Determine the [X, Y] coordinate at the center of the cell enclosing the given text.  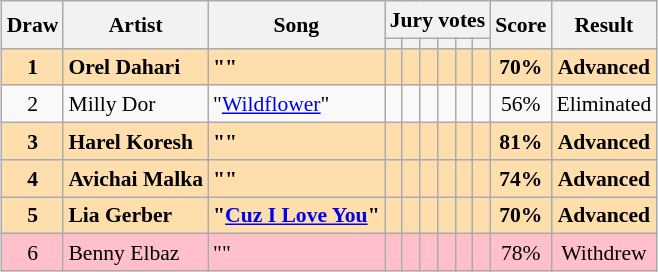
"Cuz I Love You" [296, 216]
4 [33, 178]
Avichai Malka [136, 178]
3 [33, 142]
"Wildflower" [296, 104]
78% [520, 252]
Benny Elbaz [136, 252]
1 [33, 66]
Orel Dahari [136, 66]
5 [33, 216]
56% [520, 104]
Lia Gerber [136, 216]
Withdrew [604, 252]
Jury votes [438, 20]
Artist [136, 24]
74% [520, 178]
Draw [33, 24]
Eliminated [604, 104]
Score [520, 24]
2 [33, 104]
Song [296, 24]
81% [520, 142]
Milly Dor [136, 104]
Result [604, 24]
Harel Koresh [136, 142]
6 [33, 252]
